Return the (x, y) coordinate for the center point of the cell that contains the specified text.  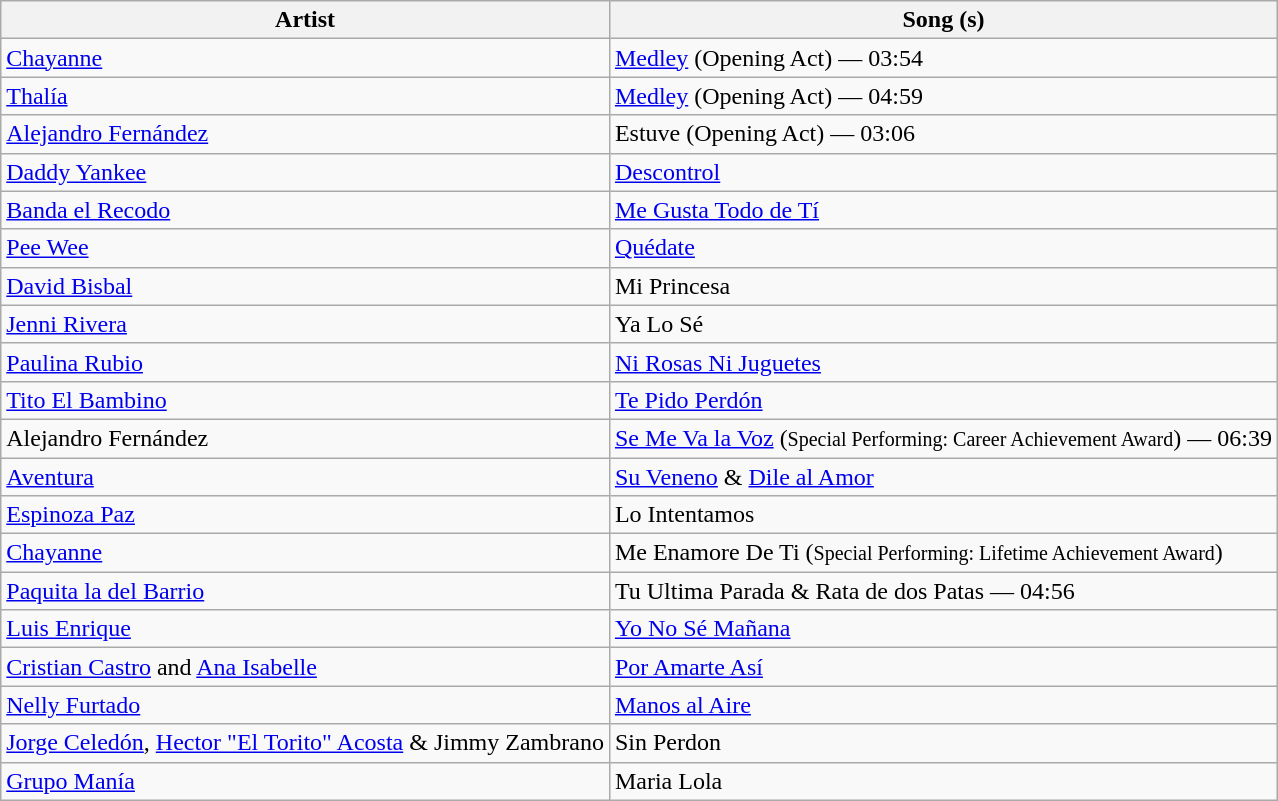
Lo Intentamos (943, 515)
Ya Lo Sé (943, 324)
Ni Rosas Ni Juguetes (943, 362)
Por Amarte Así (943, 667)
Espinoza Paz (306, 515)
Pee Wee (306, 248)
Medley (Opening Act) — 04:59 (943, 96)
Nelly Furtado (306, 705)
Tu Ultima Parada & Rata de dos Patas — 04:56 (943, 591)
Aventura (306, 477)
David Bisbal (306, 286)
Banda el Recodo (306, 210)
Estuve (Opening Act) — 03:06 (943, 134)
Descontrol (943, 172)
Manos al Aire (943, 705)
Se Me Va la Voz (Special Performing: Career Achievement Award) — 06:39 (943, 438)
Daddy Yankee (306, 172)
Jorge Celedón, Hector "El Torito" Acosta & Jimmy Zambrano (306, 743)
Thalía (306, 96)
Yo No Sé Mañana (943, 629)
Te Pido Perdón (943, 400)
Mi Princesa (943, 286)
Sin Perdon (943, 743)
Artist (306, 20)
Song (s) (943, 20)
Quédate (943, 248)
Cristian Castro and Ana Isabelle (306, 667)
Maria Lola (943, 781)
Paquita la del Barrio (306, 591)
Grupo Manía (306, 781)
Paulina Rubio (306, 362)
Luis Enrique (306, 629)
Me Enamore De Ti (Special Performing: Lifetime Achievement Award) (943, 553)
Jenni Rivera (306, 324)
Me Gusta Todo de Tí (943, 210)
Medley (Opening Act) — 03:54 (943, 58)
Tito El Bambino (306, 400)
Su Veneno & Dile al Amor (943, 477)
